Output the [x, y] coordinate of the center of the cell containing the given text.  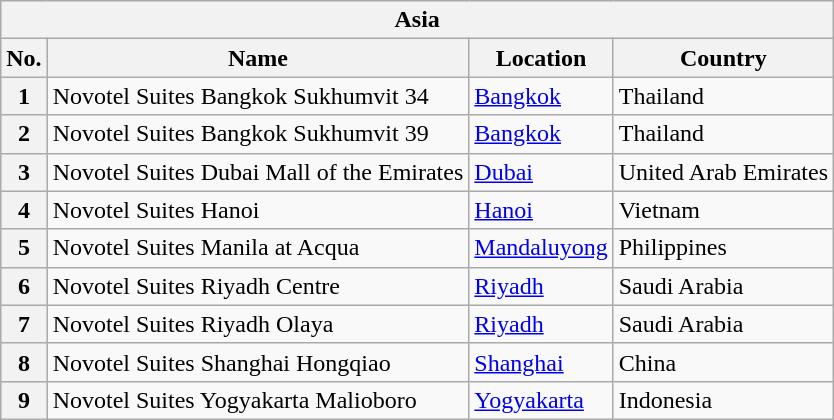
5 [24, 248]
Location [541, 58]
Novotel Suites Riyadh Centre [258, 286]
Hanoi [541, 210]
Novotel Suites Bangkok Sukhumvit 39 [258, 134]
Asia [418, 20]
Novotel Suites Manila at Acqua [258, 248]
Novotel Suites Bangkok Sukhumvit 34 [258, 96]
1 [24, 96]
Name [258, 58]
Novotel Suites Hanoi [258, 210]
Novotel Suites Riyadh Olaya [258, 324]
Indonesia [723, 400]
Novotel Suites Dubai Mall of the Emirates [258, 172]
Novotel Suites Shanghai Hongqiao [258, 362]
2 [24, 134]
Novotel Suites Yogyakarta Malioboro [258, 400]
6 [24, 286]
Shanghai [541, 362]
Dubai [541, 172]
9 [24, 400]
Philippines [723, 248]
7 [24, 324]
8 [24, 362]
Country [723, 58]
Mandaluyong [541, 248]
United Arab Emirates [723, 172]
3 [24, 172]
Yogyakarta [541, 400]
No. [24, 58]
China [723, 362]
4 [24, 210]
Vietnam [723, 210]
